Identify which cell holds the provided text, then report its [x, y] central coordinate. 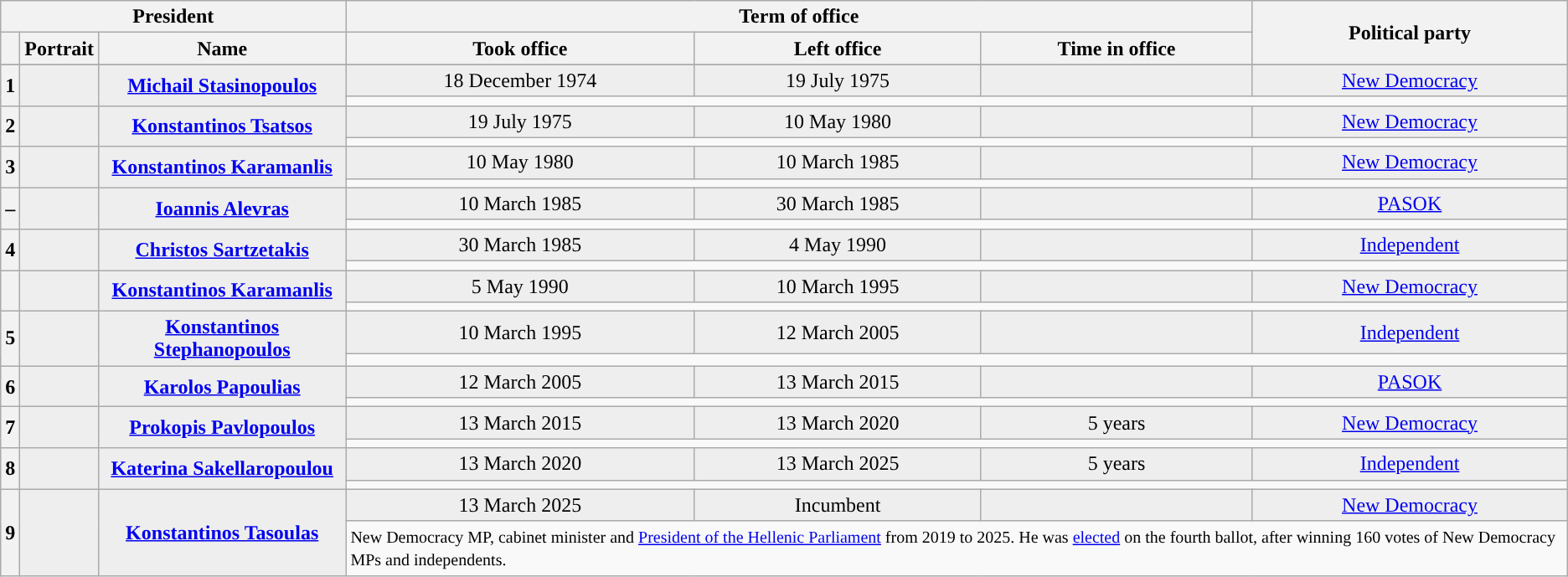
Term of office [799, 17]
18 December 1974 [520, 80]
– [10, 208]
Portrait [59, 49]
Political party [1410, 33]
5 [10, 338]
Konstantinos Tasoulas [221, 533]
Incumbent [838, 505]
President [173, 17]
Took office [520, 49]
9 [10, 533]
Left office [838, 49]
4 [10, 250]
2 [10, 126]
Christos Sartzetakis [221, 250]
Michail Stasinopoulos [221, 85]
Ioannis Alevras [221, 208]
Name [221, 49]
Konstantinos Stephanopoulos [221, 338]
Prokopis Pavlopoulos [221, 427]
8 [10, 469]
Katerina Sakellaropoulou [221, 469]
5 May 1990 [520, 286]
6 [10, 387]
3 [10, 167]
4 May 1990 [838, 245]
Time in office [1117, 49]
Konstantinos Tsatsos [221, 126]
Karolos Papoulias [221, 387]
1 [10, 85]
7 [10, 427]
